From the cell containing the given text, extract its center point as (X, Y) coordinate. 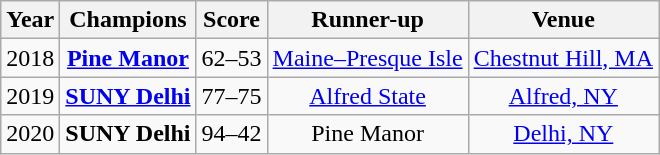
2020 (30, 134)
62–53 (232, 58)
Runner-up (368, 20)
2018 (30, 58)
Champions (128, 20)
Venue (563, 20)
Alfred, NY (563, 96)
Alfred State (368, 96)
Year (30, 20)
Score (232, 20)
Maine–Presque Isle (368, 58)
Delhi, NY (563, 134)
2019 (30, 96)
94–42 (232, 134)
77–75 (232, 96)
Chestnut Hill, MA (563, 58)
